Return (x, y) of the center of cell containing provided text 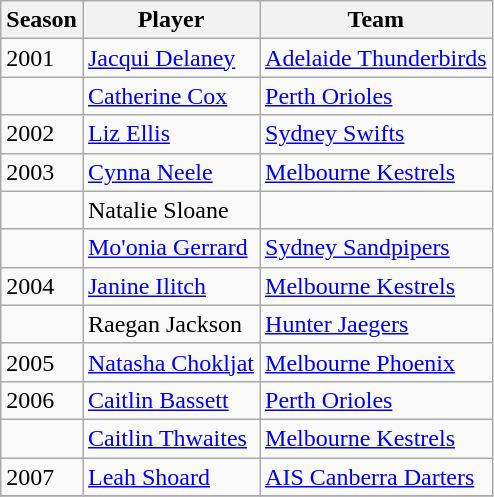
Adelaide Thunderbirds (376, 58)
Team (376, 20)
Raegan Jackson (170, 324)
2006 (42, 400)
Liz Ellis (170, 134)
Season (42, 20)
2004 (42, 286)
2002 (42, 134)
Caitlin Thwaites (170, 438)
2001 (42, 58)
Leah Shoard (170, 477)
Sydney Sandpipers (376, 248)
2003 (42, 172)
Mo'onia Gerrard (170, 248)
Melbourne Phoenix (376, 362)
Player (170, 20)
Caitlin Bassett (170, 400)
Catherine Cox (170, 96)
Natasha Chokljat (170, 362)
Natalie Sloane (170, 210)
Sydney Swifts (376, 134)
Jacqui Delaney (170, 58)
Cynna Neele (170, 172)
2005 (42, 362)
2007 (42, 477)
Janine Ilitch (170, 286)
Hunter Jaegers (376, 324)
AIS Canberra Darters (376, 477)
